Return [x, y] of the center of cell containing provided text 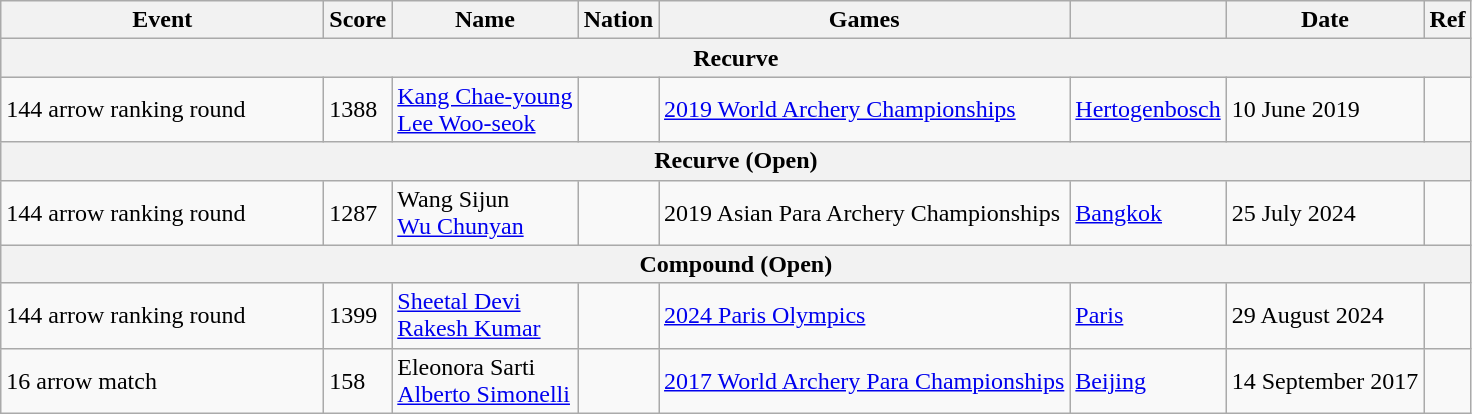
1287 [358, 212]
158 [358, 380]
1388 [358, 110]
Name [485, 20]
2019 World Archery Championships [864, 110]
Games [864, 20]
Ref [1448, 20]
Sheetal DeviRakesh Kumar [485, 316]
Paris [1148, 316]
29 August 2024 [1325, 316]
Wang SijunWu Chunyan [485, 212]
Bangkok [1148, 212]
2019 Asian Para Archery Championships [864, 212]
16 arrow match [162, 380]
Eleonora SartiAlberto Simonelli [485, 380]
25 July 2024 [1325, 212]
Beijing [1148, 380]
Nation [618, 20]
1399 [358, 316]
Kang Chae-youngLee Woo-seok [485, 110]
Recurve [736, 58]
Compound (Open) [736, 264]
2017 World Archery Para Championships [864, 380]
Hertogenbosch [1148, 110]
Date [1325, 20]
14 September 2017 [1325, 380]
Score [358, 20]
10 June 2019 [1325, 110]
Event [162, 20]
Recurve (Open) [736, 161]
2024 Paris Olympics [864, 316]
